Scan for the cell matching the given text and deliver its [X, Y] coordinate at center. 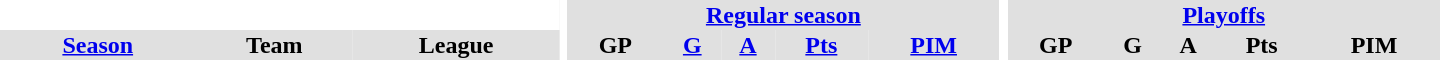
Team [274, 45]
Playoffs [1224, 15]
Season [98, 45]
Regular season [783, 15]
League [456, 45]
